Locate the cell with the specified text and output its (X, Y) center coordinate. 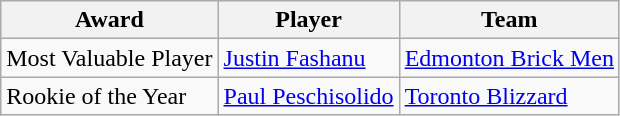
Toronto Blizzard (509, 96)
Award (110, 20)
Paul Peschisolido (308, 96)
Team (509, 20)
Justin Fashanu (308, 58)
Most Valuable Player (110, 58)
Player (308, 20)
Rookie of the Year (110, 96)
Edmonton Brick Men (509, 58)
